Return [x, y] of the center of cell containing provided text 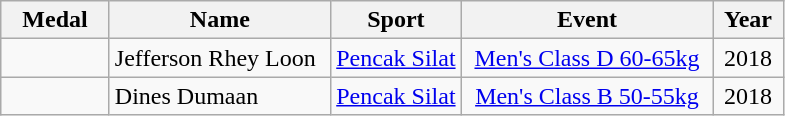
Medal [56, 20]
Year [748, 20]
Sport [396, 20]
Men's Class D 60-65kg [586, 58]
Men's Class B 50-55kg [586, 96]
Event [586, 20]
Jefferson Rhey Loon [220, 58]
Name [220, 20]
Dines Dumaan [220, 96]
